From the cell containing the given text, extract its center point as (X, Y) coordinate. 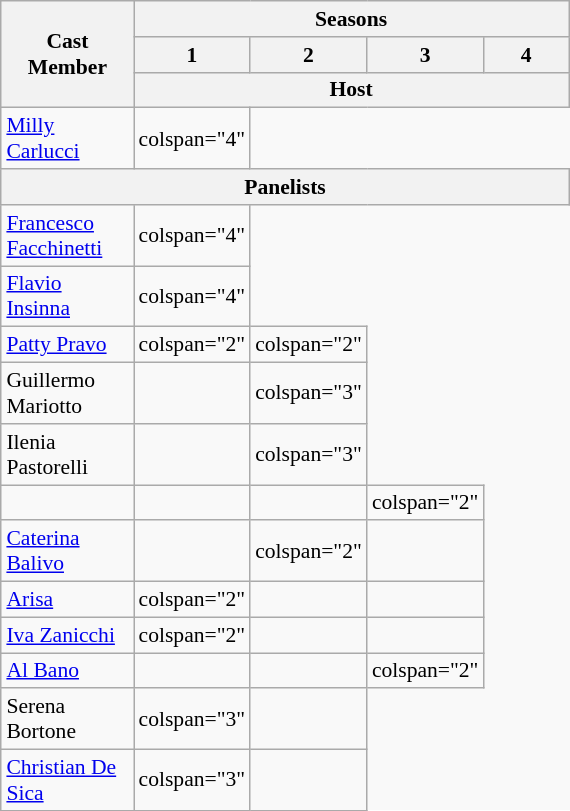
Patty Pravo (67, 345)
Host (352, 90)
Christian De Sica (67, 780)
Panelists (284, 187)
Ilenia Pastorelli (67, 454)
Seasons (352, 19)
Caterina Balivo (67, 552)
3 (426, 55)
Iva Zanicchi (67, 635)
Arisa (67, 600)
4 (526, 55)
2 (308, 55)
Serena Bortone (67, 720)
Al Bano (67, 671)
Francesco Facchinetti (67, 236)
Milly Carlucci (67, 138)
Cast Member (67, 54)
Flavio Insinna (67, 296)
Guillermo Mariotto (67, 394)
1 (192, 55)
